For the text-containing cell, return its midpoint in [X, Y] coordinate format. 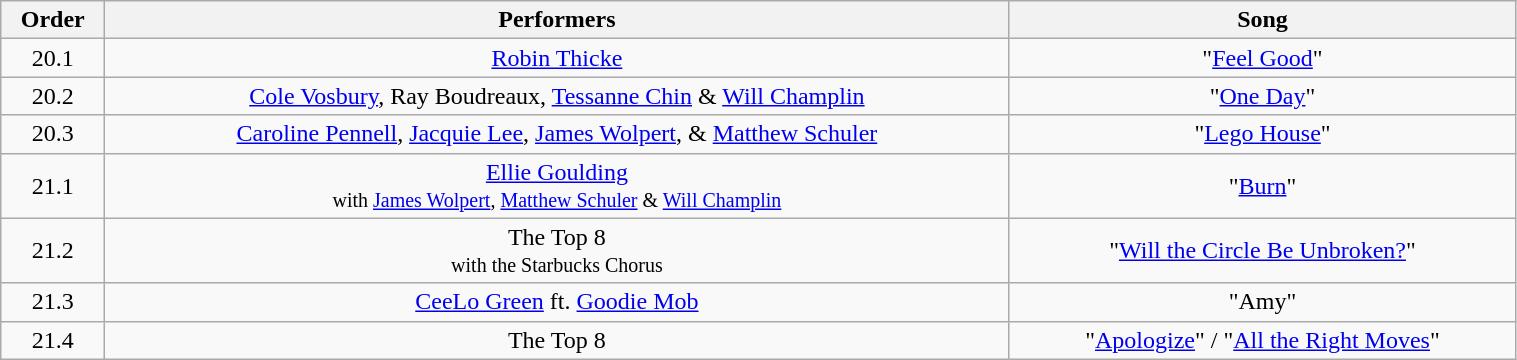
"Will the Circle Be Unbroken?" [1262, 250]
21.2 [53, 250]
CeeLo Green ft. Goodie Mob [557, 302]
21.4 [53, 340]
20.1 [53, 58]
20.3 [53, 134]
Ellie Gouldingwith James Wolpert, Matthew Schuler & Will Champlin [557, 186]
Song [1262, 20]
"One Day" [1262, 96]
"Lego House" [1262, 134]
Performers [557, 20]
21.3 [53, 302]
Caroline Pennell, Jacquie Lee, James Wolpert, & Matthew Schuler [557, 134]
21.1 [53, 186]
"Feel Good" [1262, 58]
Cole Vosbury, Ray Boudreaux, Tessanne Chin & Will Champlin [557, 96]
Order [53, 20]
20.2 [53, 96]
"Amy" [1262, 302]
"Apologize" / "All the Right Moves" [1262, 340]
Robin Thicke [557, 58]
"Burn" [1262, 186]
The Top 8with the Starbucks Chorus [557, 250]
The Top 8 [557, 340]
